Return the (X, Y) coordinate for the center point of the cell that contains the specified text.  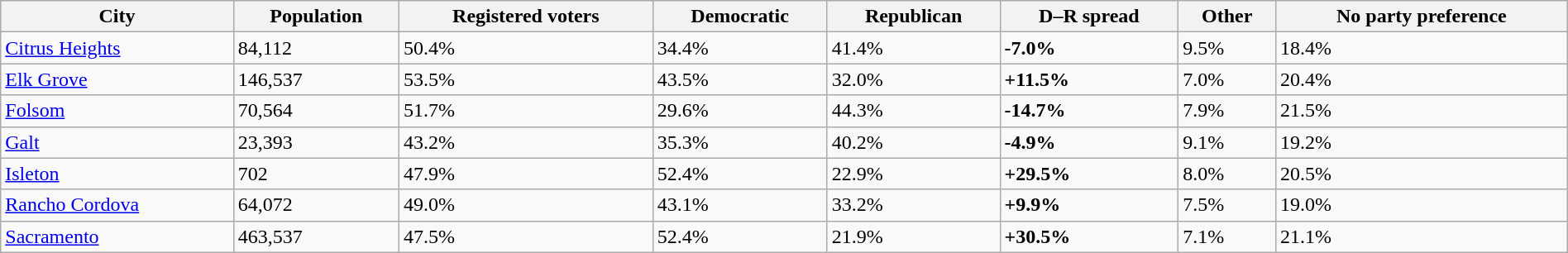
Citrus Heights (117, 48)
-4.9% (1089, 142)
9.5% (1227, 48)
53.5% (526, 79)
47.9% (526, 174)
19.2% (1422, 142)
Population (316, 17)
7.5% (1227, 205)
22.9% (913, 174)
Rancho Cordova (117, 205)
D–R spread (1089, 17)
7.0% (1227, 79)
40.2% (913, 142)
Folsom (117, 111)
18.4% (1422, 48)
51.7% (526, 111)
41.4% (913, 48)
33.2% (913, 205)
19.0% (1422, 205)
47.5% (526, 236)
Elk Grove (117, 79)
20.5% (1422, 174)
44.3% (913, 111)
463,537 (316, 236)
43.1% (739, 205)
+11.5% (1089, 79)
21.5% (1422, 111)
+29.5% (1089, 174)
7.9% (1227, 111)
Democratic (739, 17)
43.5% (739, 79)
Isleton (117, 174)
23,393 (316, 142)
Registered voters (526, 17)
Sacramento (117, 236)
84,112 (316, 48)
8.0% (1227, 174)
34.4% (739, 48)
Other (1227, 17)
49.0% (526, 205)
146,537 (316, 79)
50.4% (526, 48)
+30.5% (1089, 236)
-14.7% (1089, 111)
21.1% (1422, 236)
70,564 (316, 111)
Galt (117, 142)
Republican (913, 17)
43.2% (526, 142)
No party preference (1422, 17)
9.1% (1227, 142)
7.1% (1227, 236)
64,072 (316, 205)
32.0% (913, 79)
702 (316, 174)
+9.9% (1089, 205)
20.4% (1422, 79)
City (117, 17)
35.3% (739, 142)
29.6% (739, 111)
21.9% (913, 236)
-7.0% (1089, 48)
